Search for the cell housing the specified text and yield its (x, y) center coordinate. 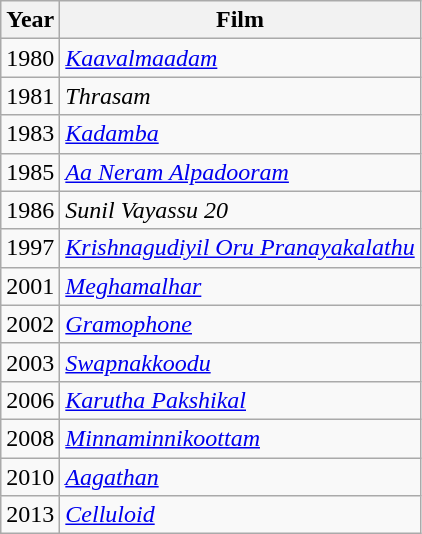
Meghamalhar (240, 286)
Krishnagudiyil Oru Pranayakalathu (240, 248)
2010 (30, 477)
2013 (30, 515)
Gramophone (240, 324)
Sunil Vayassu 20 (240, 210)
2002 (30, 324)
Celluloid (240, 515)
Aagathan (240, 477)
Film (240, 20)
Thrasam (240, 96)
1986 (30, 210)
1983 (30, 134)
1980 (30, 58)
2006 (30, 400)
2001 (30, 286)
1997 (30, 248)
Karutha Pakshikal (240, 400)
Aa Neram Alpadooram (240, 172)
Kaavalmaadam (240, 58)
2008 (30, 438)
1985 (30, 172)
2003 (30, 362)
Minnaminnikoottam (240, 438)
Kadamba (240, 134)
1981 (30, 96)
Year (30, 20)
Swapnakkoodu (240, 362)
